Return the (X, Y) coordinate for the center point of the cell that contains the specified text.  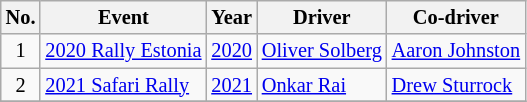
Event (123, 17)
2021 (231, 85)
Co-driver (456, 17)
Year (231, 17)
No. (21, 17)
Drew Sturrock (456, 85)
2020 Rally Estonia (123, 51)
2020 (231, 51)
1 (21, 51)
Aaron Johnston (456, 51)
Onkar Rai (322, 85)
Oliver Solberg (322, 51)
2 (21, 85)
2021 Safari Rally (123, 85)
Driver (322, 17)
